Scan for the cell matching the given text and deliver its [X, Y] coordinate at center. 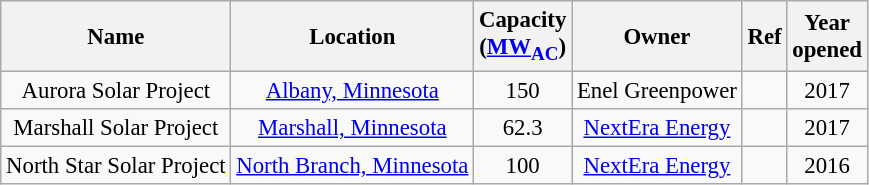
Enel Greenpower [658, 91]
Ref [764, 36]
Name [116, 36]
Marshall, Minnesota [352, 128]
Location [352, 36]
Albany, Minnesota [352, 91]
Yearopened [827, 36]
100 [523, 166]
Owner [658, 36]
2016 [827, 166]
Capacity(MWAC) [523, 36]
Marshall Solar Project [116, 128]
150 [523, 91]
62.3 [523, 128]
Aurora Solar Project [116, 91]
North Branch, Minnesota [352, 166]
North Star Solar Project [116, 166]
